Provide the (X, Y) coordinate of the cell's center where the given text is located.  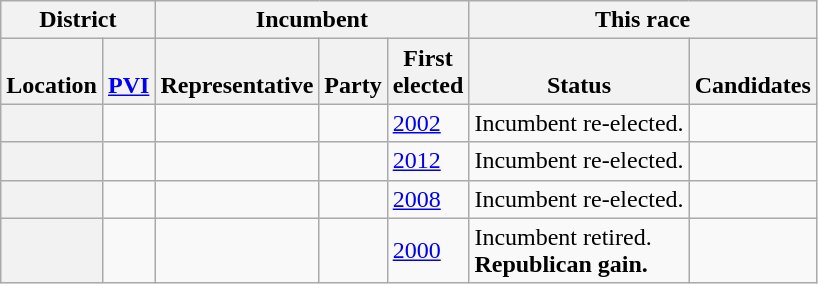
This race (642, 20)
PVI (128, 72)
Incumbent (312, 20)
Representative (237, 72)
Party (353, 72)
2002 (428, 123)
2012 (428, 161)
Location (52, 72)
2008 (428, 199)
District (78, 20)
Status (579, 72)
Incumbent retired.Republican gain. (579, 250)
Firstelected (428, 72)
Candidates (752, 72)
2000 (428, 250)
